Scan for the cell matching the given text and deliver its [X, Y] coordinate at center. 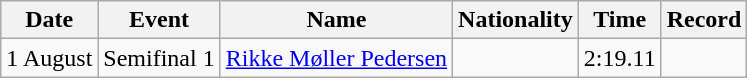
Date [50, 20]
1 August [50, 58]
Name [336, 20]
Event [159, 20]
Rikke Møller Pedersen [336, 58]
Semifinal 1 [159, 58]
2:19.11 [620, 58]
Nationality [516, 20]
Record [704, 20]
Time [620, 20]
